Detect which cell encompasses the target text, then output its (X, Y) center coordinate. 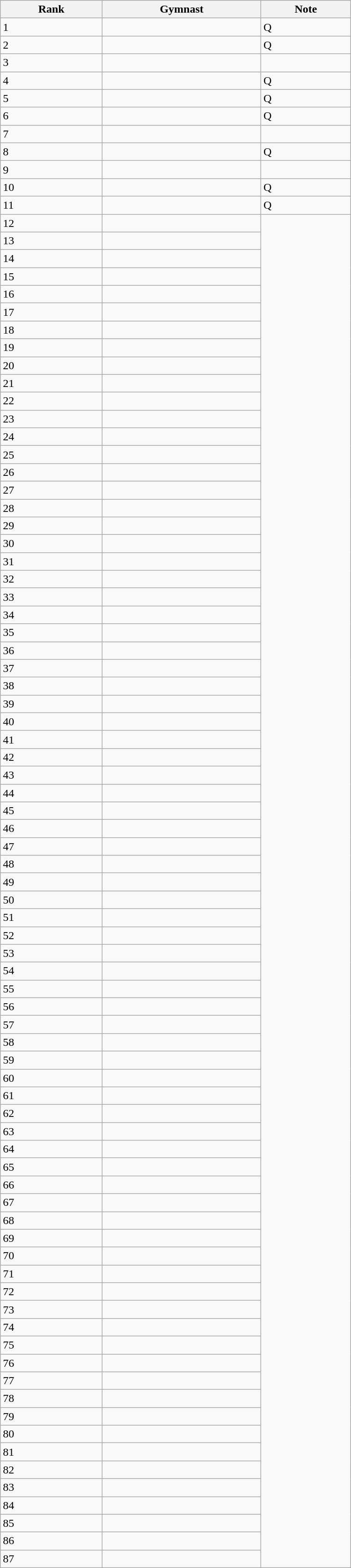
45 (51, 811)
62 (51, 1114)
87 (51, 1559)
84 (51, 1505)
50 (51, 900)
9 (51, 169)
83 (51, 1488)
42 (51, 757)
4 (51, 80)
38 (51, 686)
37 (51, 668)
66 (51, 1185)
16 (51, 294)
27 (51, 490)
72 (51, 1291)
44 (51, 793)
15 (51, 277)
64 (51, 1149)
7 (51, 134)
61 (51, 1096)
19 (51, 348)
34 (51, 615)
70 (51, 1256)
67 (51, 1203)
74 (51, 1327)
36 (51, 650)
31 (51, 562)
76 (51, 1363)
86 (51, 1541)
28 (51, 508)
63 (51, 1131)
22 (51, 401)
18 (51, 330)
24 (51, 437)
26 (51, 472)
46 (51, 829)
23 (51, 419)
32 (51, 579)
14 (51, 259)
13 (51, 241)
68 (51, 1220)
11 (51, 205)
53 (51, 953)
55 (51, 989)
48 (51, 864)
2 (51, 45)
12 (51, 223)
17 (51, 312)
81 (51, 1452)
Rank (51, 9)
52 (51, 935)
21 (51, 383)
80 (51, 1434)
6 (51, 116)
Note (306, 9)
3 (51, 63)
56 (51, 1006)
69 (51, 1238)
Gymnast (182, 9)
51 (51, 918)
71 (51, 1274)
39 (51, 704)
54 (51, 971)
75 (51, 1345)
5 (51, 98)
73 (51, 1309)
79 (51, 1416)
47 (51, 846)
77 (51, 1381)
25 (51, 454)
35 (51, 633)
59 (51, 1060)
10 (51, 187)
57 (51, 1024)
85 (51, 1523)
33 (51, 597)
82 (51, 1470)
49 (51, 882)
1 (51, 27)
60 (51, 1078)
41 (51, 739)
43 (51, 775)
78 (51, 1399)
8 (51, 152)
65 (51, 1167)
40 (51, 722)
20 (51, 365)
30 (51, 544)
29 (51, 526)
58 (51, 1042)
